Locate the cell with the specified text and output its [x, y] center coordinate. 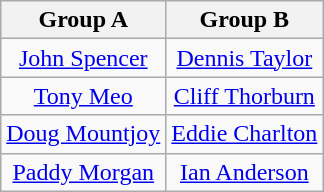
John Spencer [84, 58]
Doug Mountjoy [84, 134]
Group B [244, 20]
Tony Meo [84, 96]
Group A [84, 20]
Cliff Thorburn [244, 96]
Eddie Charlton [244, 134]
Paddy Morgan [84, 172]
Dennis Taylor [244, 58]
Ian Anderson [244, 172]
